Pinpoint the cell where the given text exists, returning its [X, Y] midpoint coordinate. 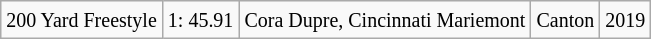
Cora Dupre, Cincinnati Mariemont [385, 20]
1: 45.91 [200, 20]
200 Yard Freestyle [82, 20]
Canton [566, 20]
2019 [626, 20]
